From the cell containing the given text, extract its center point as (X, Y) coordinate. 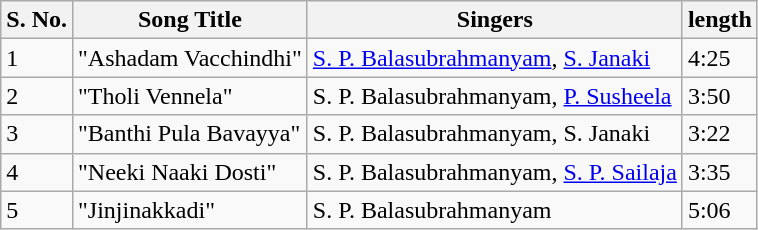
4:25 (720, 58)
"Banthi Pula Bavayya" (190, 134)
"Neeki Naaki Dosti" (190, 172)
5 (37, 210)
"Ashadam Vacchindhi" (190, 58)
2 (37, 96)
length (720, 20)
S. No. (37, 20)
1 (37, 58)
"Jinjinakkadi" (190, 210)
S. P. Balasubrahmanyam, P. Susheela (494, 96)
Singers (494, 20)
4 (37, 172)
S. P. Balasubrahmanyam (494, 210)
3:22 (720, 134)
5:06 (720, 210)
"Tholi Vennela" (190, 96)
Song Title (190, 20)
3 (37, 134)
3:35 (720, 172)
3:50 (720, 96)
S. P. Balasubrahmanyam, S. P. Sailaja (494, 172)
